Search for the cell housing the specified text and yield its [x, y] center coordinate. 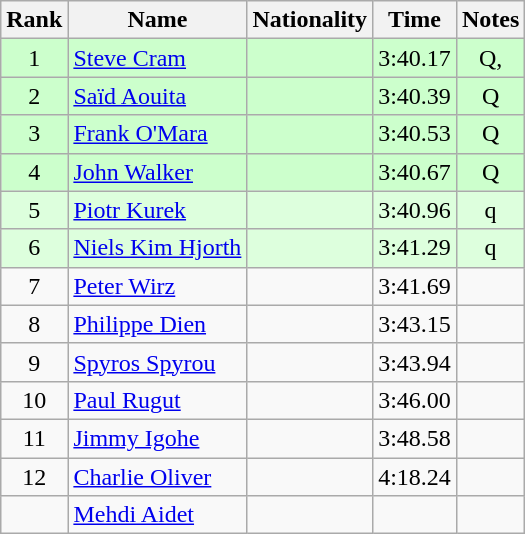
3:41.29 [415, 248]
Niels Kim Hjorth [158, 248]
5 [34, 210]
3:41.69 [415, 286]
Rank [34, 20]
Nationality [310, 20]
Frank O'Mara [158, 134]
1 [34, 58]
3:48.58 [415, 438]
Time [415, 20]
3:40.67 [415, 172]
Philippe Dien [158, 324]
12 [34, 477]
3:46.00 [415, 400]
John Walker [158, 172]
10 [34, 400]
7 [34, 286]
3:40.17 [415, 58]
Notes [490, 20]
Q, [490, 58]
Steve Cram [158, 58]
Name [158, 20]
4:18.24 [415, 477]
4 [34, 172]
3 [34, 134]
6 [34, 248]
3:43.94 [415, 362]
8 [34, 324]
9 [34, 362]
Saïd Aouita [158, 96]
Jimmy Igohe [158, 438]
2 [34, 96]
Spyros Spyrou [158, 362]
Peter Wirz [158, 286]
Paul Rugut [158, 400]
Piotr Kurek [158, 210]
Charlie Oliver [158, 477]
3:40.53 [415, 134]
3:40.39 [415, 96]
3:43.15 [415, 324]
3:40.96 [415, 210]
11 [34, 438]
Mehdi Aidet [158, 515]
